From the cell containing the given text, extract its center point as [x, y] coordinate. 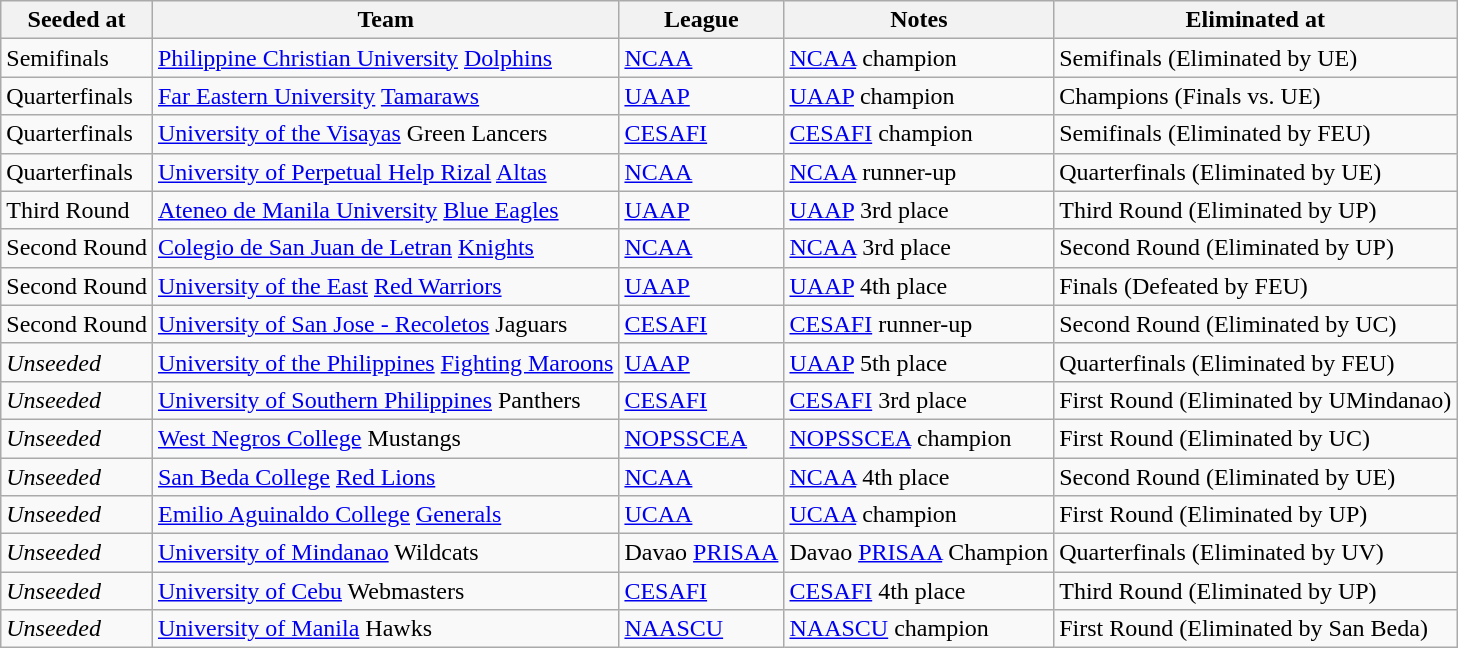
UAAP 5th place [919, 362]
Notes [919, 20]
Quarterfinals (Eliminated by UE) [1256, 172]
University of the Visayas Green Lancers [385, 134]
CESAFI runner-up [919, 324]
Champions (Finals vs. UE) [1256, 96]
NAASCU champion [919, 629]
NCAA champion [919, 58]
NCAA 3rd place [919, 248]
First Round (Eliminated by UMindanao) [1256, 400]
Second Round (Eliminated by UE) [1256, 477]
Semifinals [77, 58]
Philippine Christian University Dolphins [385, 58]
Eliminated at [1256, 20]
UAAP 4th place [919, 286]
Semifinals (Eliminated by UE) [1256, 58]
CESAFI 4th place [919, 591]
Second Round (Eliminated by UP) [1256, 248]
Seeded at [77, 20]
Colegio de San Juan de Letran Knights [385, 248]
University of Cebu Webmasters [385, 591]
University of Manila Hawks [385, 629]
UAAP 3rd place [919, 210]
First Round (Eliminated by UC) [1256, 438]
NAASCU [702, 629]
UAAP champion [919, 96]
University of Perpetual Help Rizal Altas [385, 172]
Davao PRISAA Champion [919, 553]
University of San Jose - Recoletos Jaguars [385, 324]
CESAFI 3rd place [919, 400]
West Negros College Mustangs [385, 438]
Finals (Defeated by FEU) [1256, 286]
Emilio Aguinaldo College Generals [385, 515]
Third Round [77, 210]
First Round (Eliminated by UP) [1256, 515]
Ateneo de Manila University Blue Eagles [385, 210]
University of Southern Philippines Panthers [385, 400]
NOPSSCEA champion [919, 438]
University of the East Red Warriors [385, 286]
CESAFI champion [919, 134]
University of Mindanao Wildcats [385, 553]
Quarterfinals (Eliminated by UV) [1256, 553]
Davao PRISAA [702, 553]
NCAA runner-up [919, 172]
Second Round (Eliminated by UC) [1256, 324]
Quarterfinals (Eliminated by FEU) [1256, 362]
Team [385, 20]
UCAA [702, 515]
Far Eastern University Tamaraws [385, 96]
UCAA champion [919, 515]
Semifinals (Eliminated by FEU) [1256, 134]
League [702, 20]
NCAA 4th place [919, 477]
San Beda College Red Lions [385, 477]
First Round (Eliminated by San Beda) [1256, 629]
NOPSSCEA [702, 438]
University of the Philippines Fighting Maroons [385, 362]
